Output the [X, Y] coordinate of the center of the cell containing the given text.  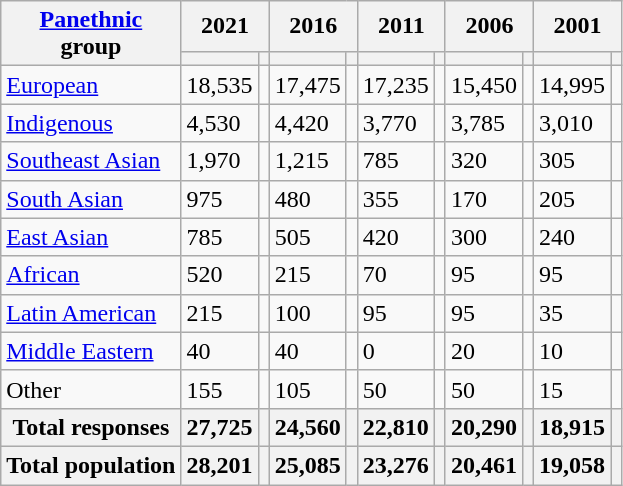
20 [484, 351]
155 [220, 389]
2021 [225, 26]
South Asian [91, 199]
15,450 [484, 85]
70 [396, 275]
15 [572, 389]
2001 [578, 26]
Middle Eastern [91, 351]
420 [396, 237]
Panethnicgroup [91, 34]
Total population [91, 465]
105 [308, 389]
4,530 [220, 123]
2016 [313, 26]
3,010 [572, 123]
Other [91, 389]
14,995 [572, 85]
20,290 [484, 427]
17,235 [396, 85]
24,560 [308, 427]
505 [308, 237]
Southeast Asian [91, 161]
355 [396, 199]
East Asian [91, 237]
3,785 [484, 123]
3,770 [396, 123]
300 [484, 237]
170 [484, 199]
320 [484, 161]
19,058 [572, 465]
10 [572, 351]
2006 [489, 26]
European [91, 85]
27,725 [220, 427]
100 [308, 313]
0 [396, 351]
1,970 [220, 161]
975 [220, 199]
Indigenous [91, 123]
480 [308, 199]
20,461 [484, 465]
520 [220, 275]
18,915 [572, 427]
17,475 [308, 85]
Total responses [91, 427]
28,201 [220, 465]
African [91, 275]
35 [572, 313]
23,276 [396, 465]
Latin American [91, 313]
305 [572, 161]
240 [572, 237]
22,810 [396, 427]
25,085 [308, 465]
205 [572, 199]
4,420 [308, 123]
1,215 [308, 161]
18,535 [220, 85]
2011 [401, 26]
